Scan for the cell matching the given text and deliver its (x, y) coordinate at center. 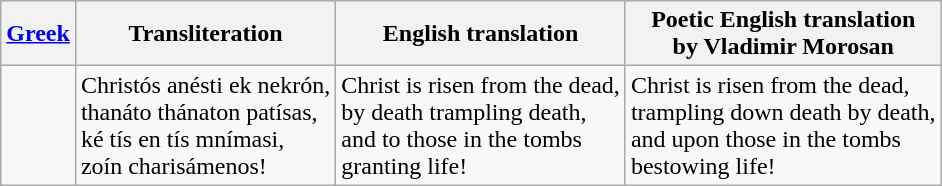
Christós anésti ek nekrón,thanáto thánaton patísas,ké tís en tís mnímasi,zoín charisámenos! (205, 126)
English translation (481, 34)
Christ is risen from the dead,trampling down death by death,and upon those in the tombsbestowing life! (783, 126)
Transliteration (205, 34)
Greek (38, 34)
Poetic English translationby Vladimir Morosan (783, 34)
Christ is risen from the dead,by death trampling death,and to those in the tombsgranting life! (481, 126)
